Provide the (x, y) coordinate of the cell's center where the given text is located.  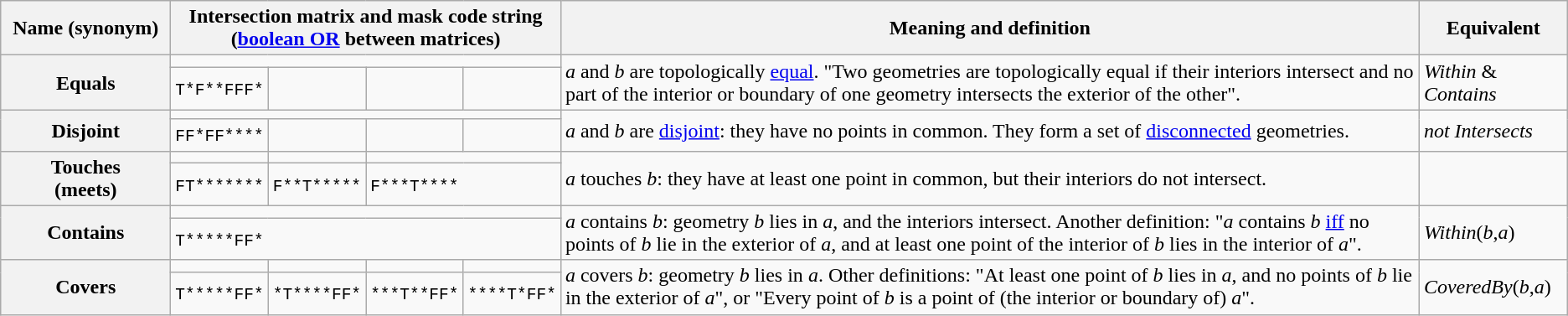
Disjoint (85, 131)
Intersection matrix and mask code string(boolean OR between matrices) (366, 28)
a touches b: they have at least one point in common, but their interiors do not intersect. (990, 178)
T*F**FFF* (219, 88)
Meaning and definition (990, 28)
***T**FF* (415, 293)
CoveredBy(b,a) (1493, 287)
F***T**** (464, 184)
Touches(meets) (85, 178)
*T****FF* (317, 293)
****T*FF* (512, 293)
not Intersects (1493, 131)
Equals (85, 82)
Covers (85, 287)
Equivalent (1493, 28)
Within & Contains (1493, 82)
Name (synonym) (85, 28)
Contains (85, 233)
Within(b,a) (1493, 233)
a and b are disjoint: they have no points in common. They form a set of disconnected geometries. (990, 131)
F**T***** (317, 184)
FF*FF**** (219, 135)
FT******* (219, 184)
